Provide the [x, y] coordinate of the cell's center where the given text is located.  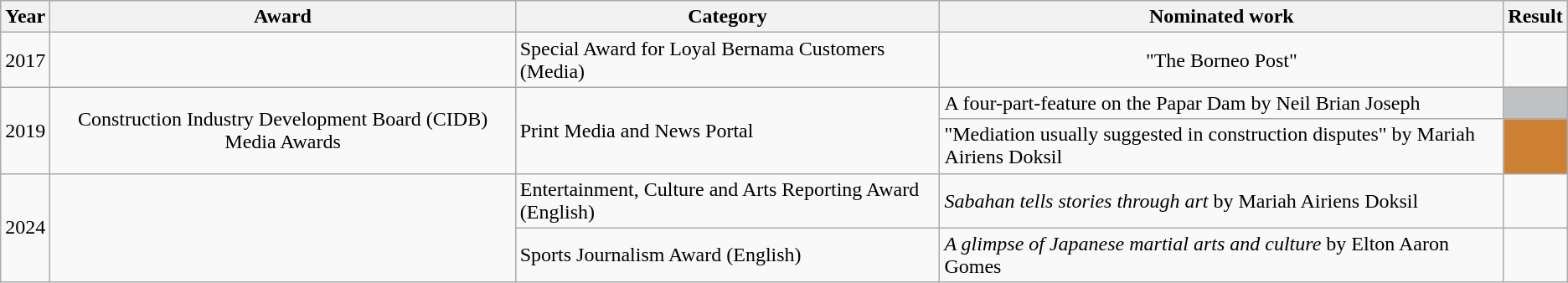
Sports Journalism Award (English) [727, 255]
Category [727, 17]
"Mediation usually suggested in construction disputes" by Mariah Airiens Doksil [1221, 146]
Special Award for Loyal Bernama Customers (Media) [727, 60]
Sabahan tells stories through art by Mariah Airiens Doksil [1221, 201]
"The Borneo Post" [1221, 60]
2019 [25, 131]
Result [1535, 17]
2024 [25, 228]
Construction Industry Development Board (CIDB) Media Awards [283, 131]
Nominated work [1221, 17]
Award [283, 17]
2017 [25, 60]
A four-part-feature on the Papar Dam by Neil Brian Joseph [1221, 103]
Entertainment, Culture and Arts Reporting Award (English) [727, 201]
Year [25, 17]
A glimpse of Japanese martial arts and culture by Elton Aaron Gomes [1221, 255]
Print Media and News Portal [727, 131]
